For the text-containing cell, return its midpoint in (x, y) coordinate format. 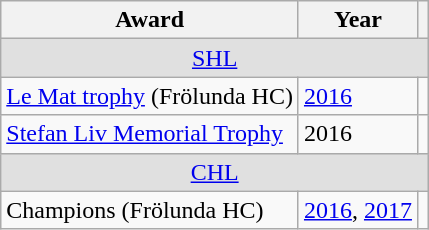
Champions (Frölunda HC) (150, 210)
Le Mat trophy (Frölunda HC) (150, 96)
2016, 2017 (358, 210)
Year (358, 20)
SHL (215, 58)
Stefan Liv Memorial Trophy (150, 134)
Award (150, 20)
CHL (215, 172)
